Provide the [x, y] coordinate of the cell's center where the given text is located.  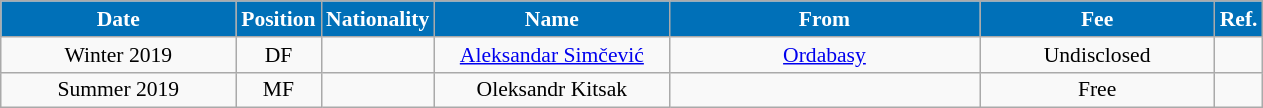
Undisclosed [1098, 55]
Summer 2019 [118, 90]
Date [118, 19]
Fee [1098, 19]
Winter 2019 [118, 55]
Ref. [1239, 19]
DF [278, 55]
Name [552, 19]
Position [278, 19]
Aleksandar Simčević [552, 55]
Oleksandr Kitsak [552, 90]
Nationality [378, 19]
Ordabasy [824, 55]
MF [278, 90]
From [824, 19]
Free [1098, 90]
